Detect which cell encompasses the target text, then output its [x, y] center coordinate. 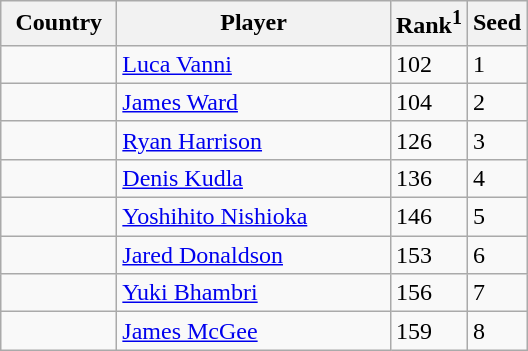
7 [496, 293]
Rank1 [428, 24]
Yuki Bhambri [254, 293]
4 [496, 178]
Player [254, 24]
1 [496, 64]
Ryan Harrison [254, 140]
136 [428, 178]
153 [428, 255]
146 [428, 217]
Luca Vanni [254, 64]
Jared Donaldson [254, 255]
102 [428, 64]
3 [496, 140]
Denis Kudla [254, 178]
8 [496, 331]
156 [428, 293]
126 [428, 140]
2 [496, 102]
159 [428, 331]
James Ward [254, 102]
Country [59, 24]
James McGee [254, 331]
104 [428, 102]
6 [496, 255]
Seed [496, 24]
Yoshihito Nishioka [254, 217]
5 [496, 217]
